From the cell containing the given text, extract its center point as [x, y] coordinate. 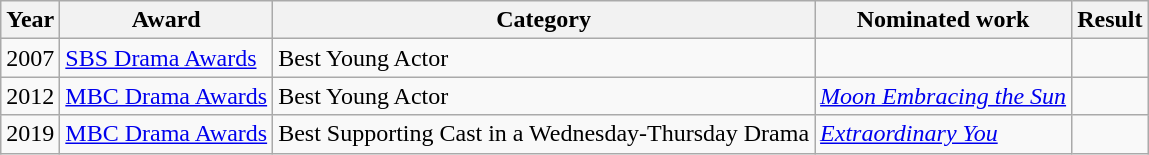
2007 [30, 58]
Best Supporting Cast in a Wednesday-Thursday Drama [544, 134]
Nominated work [944, 20]
Category [544, 20]
Year [30, 20]
Extraordinary You [944, 134]
Moon Embracing the Sun [944, 96]
Result [1110, 20]
2019 [30, 134]
Award [166, 20]
SBS Drama Awards [166, 58]
2012 [30, 96]
